Search for the cell housing the specified text and yield its (x, y) center coordinate. 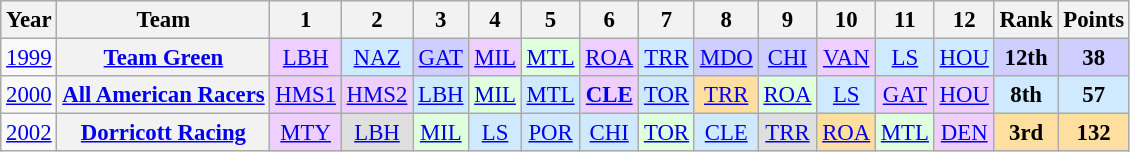
DEN (964, 133)
7 (667, 20)
All American Racers (164, 95)
3 (441, 20)
Team (164, 20)
POR (550, 133)
Year (29, 20)
9 (788, 20)
12th (1026, 58)
5 (550, 20)
HMS2 (376, 95)
132 (1094, 133)
38 (1094, 58)
4 (495, 20)
Dorricott Racing (164, 133)
VAN (846, 58)
3rd (1026, 133)
Team Green (164, 58)
8th (1026, 95)
Rank (1026, 20)
6 (610, 20)
HMS1 (306, 95)
Points (1094, 20)
12 (964, 20)
2 (376, 20)
8 (726, 20)
10 (846, 20)
11 (906, 20)
NAZ (376, 58)
MDO (726, 58)
57 (1094, 95)
1999 (29, 58)
2000 (29, 95)
2002 (29, 133)
MTY (306, 133)
1 (306, 20)
